Return (x, y) of the center of cell containing provided text 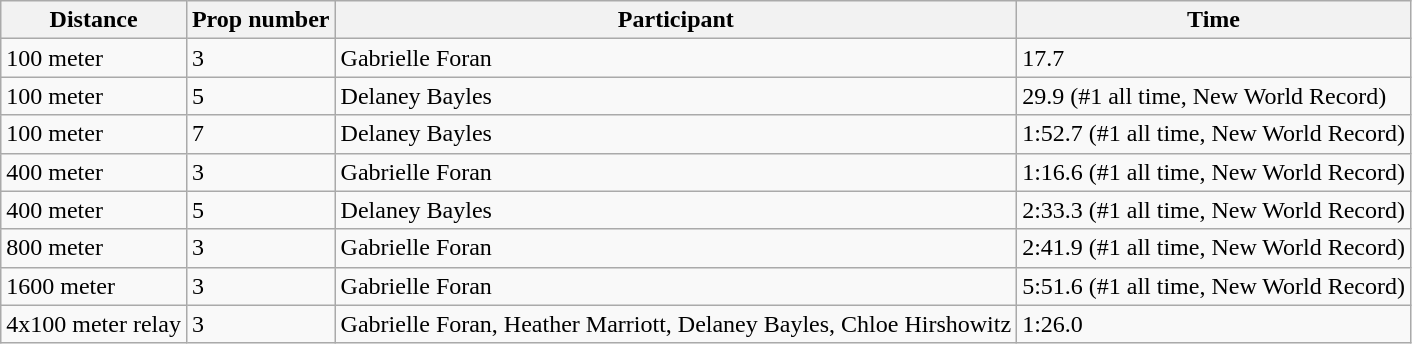
Gabrielle Foran, Heather Marriott, Delaney Bayles, Chloe Hirshowitz (676, 324)
Participant (676, 20)
17.7 (1214, 58)
5:51.6 (#1 all time, New World Record) (1214, 286)
1:52.7 (#1 all time, New World Record) (1214, 134)
2:33.3 (#1 all time, New World Record) (1214, 210)
Time (1214, 20)
Distance (94, 20)
1600 meter (94, 286)
7 (260, 134)
1:16.6 (#1 all time, New World Record) (1214, 172)
2:41.9 (#1 all time, New World Record) (1214, 248)
1:26.0 (1214, 324)
29.9 (#1 all time, New World Record) (1214, 96)
Prop number (260, 20)
4x100 meter relay (94, 324)
800 meter (94, 248)
